Identify which cell holds the provided text, then report its (x, y) central coordinate. 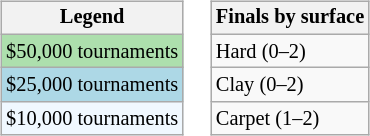
$25,000 tournaments (92, 85)
Legend (92, 18)
$50,000 tournaments (92, 51)
Finals by surface (290, 18)
Carpet (1–2) (290, 119)
$10,000 tournaments (92, 119)
Clay (0–2) (290, 85)
Hard (0–2) (290, 51)
